Determine the [x, y] coordinate at the center of the cell enclosing the given text.  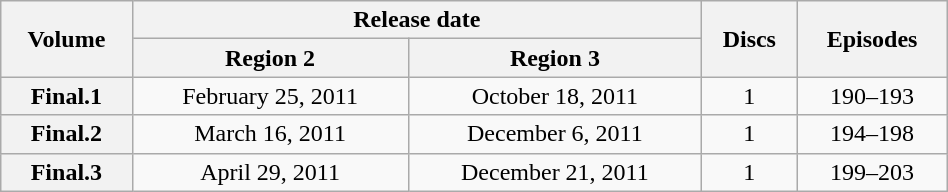
199–203 [872, 172]
March 16, 2011 [270, 134]
Volume [66, 39]
February 25, 2011 [270, 96]
October 18, 2011 [555, 96]
Final.1 [66, 96]
Region 3 [555, 58]
Final.3 [66, 172]
190–193 [872, 96]
December 21, 2011 [555, 172]
Final.2 [66, 134]
194–198 [872, 134]
Discs [750, 39]
Episodes [872, 39]
Release date [417, 20]
Region 2 [270, 58]
December 6, 2011 [555, 134]
April 29, 2011 [270, 172]
